Search for the cell housing the specified text and yield its (x, y) center coordinate. 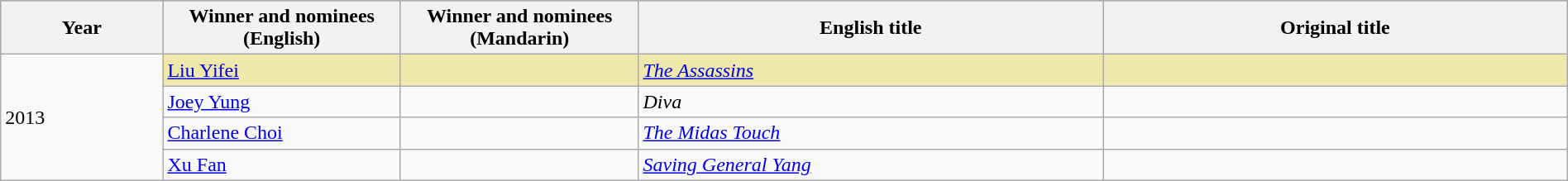
The Midas Touch (871, 133)
Liu Yifei (282, 70)
Winner and nominees(Mandarin) (519, 28)
English title (871, 28)
Year (82, 28)
Xu Fan (282, 164)
Winner and nominees(English) (282, 28)
Joey Yung (282, 102)
Original title (1336, 28)
The Assassins (871, 70)
Diva (871, 102)
Charlene Choi (282, 133)
2013 (82, 117)
Saving General Yang (871, 164)
